Pinpoint the cell where the given text exists, returning its [X, Y] midpoint coordinate. 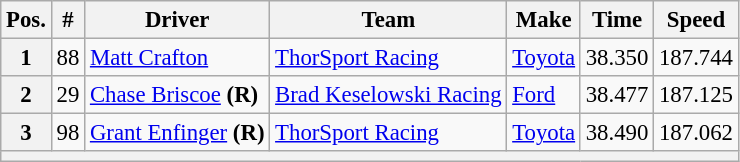
Pos. [26, 20]
29 [68, 95]
Time [616, 20]
2 [26, 95]
Driver [178, 20]
Ford [544, 95]
Make [544, 20]
88 [68, 58]
38.350 [616, 58]
Chase Briscoe (R) [178, 95]
187.744 [696, 58]
98 [68, 133]
Speed [696, 20]
Matt Crafton [178, 58]
3 [26, 133]
Team [388, 20]
187.062 [696, 133]
187.125 [696, 95]
38.490 [616, 133]
Brad Keselowski Racing [388, 95]
38.477 [616, 95]
# [68, 20]
Grant Enfinger (R) [178, 133]
1 [26, 58]
